Search for the cell housing the specified text and yield its (x, y) center coordinate. 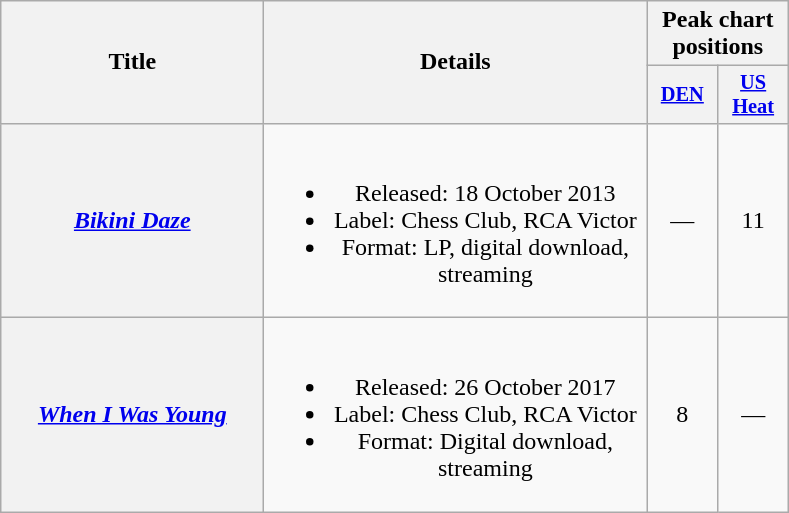
Released: 18 October 2013Label: Chess Club, RCA VictorFormat: LP, digital download, streaming (456, 220)
When I Was Young (132, 415)
Title (132, 62)
8 (682, 415)
Bikini Daze (132, 220)
DEN (682, 95)
11 (754, 220)
Peak chart positions (718, 34)
USHeat (754, 95)
Released: 26 October 2017Label: Chess Club, RCA VictorFormat: Digital download, streaming (456, 415)
Details (456, 62)
